Scan for the cell matching the given text and deliver its (x, y) coordinate at center. 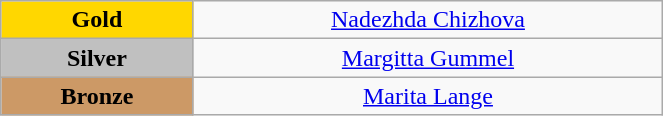
Margitta Gummel (428, 58)
Gold (97, 20)
Nadezhda Chizhova (428, 20)
Silver (97, 58)
Marita Lange (428, 96)
Bronze (97, 96)
